Return (x, y) of the center of cell containing provided text 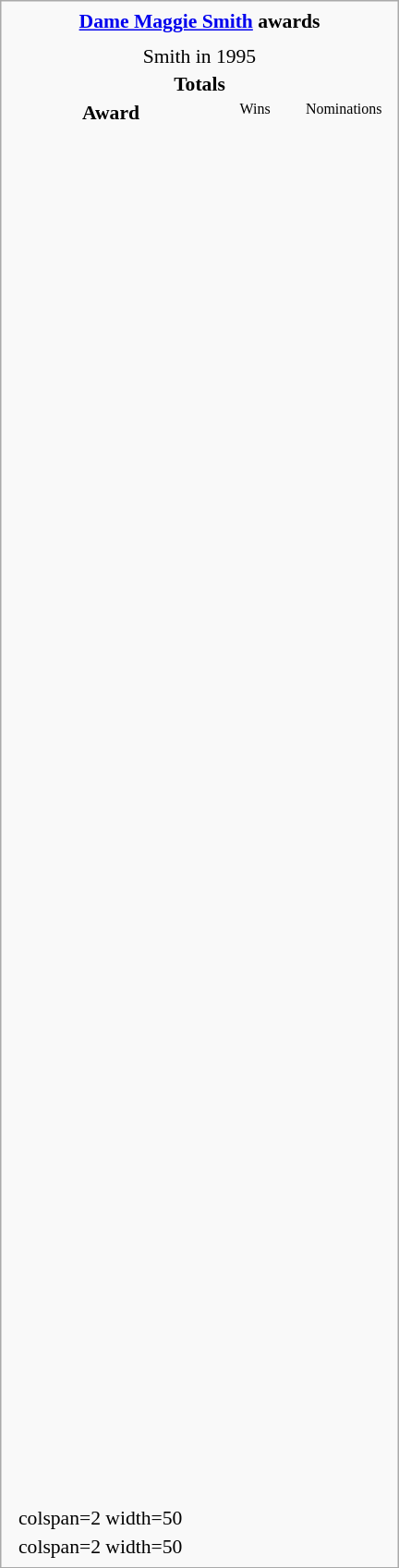
Dame Maggie Smith awards (199, 21)
Totals (199, 83)
Nominations (344, 113)
Award (111, 113)
Smith in 1995 Totals Award Wins Nominations (199, 772)
Wins (255, 113)
